Pinpoint the cell where the given text exists, returning its (x, y) midpoint coordinate. 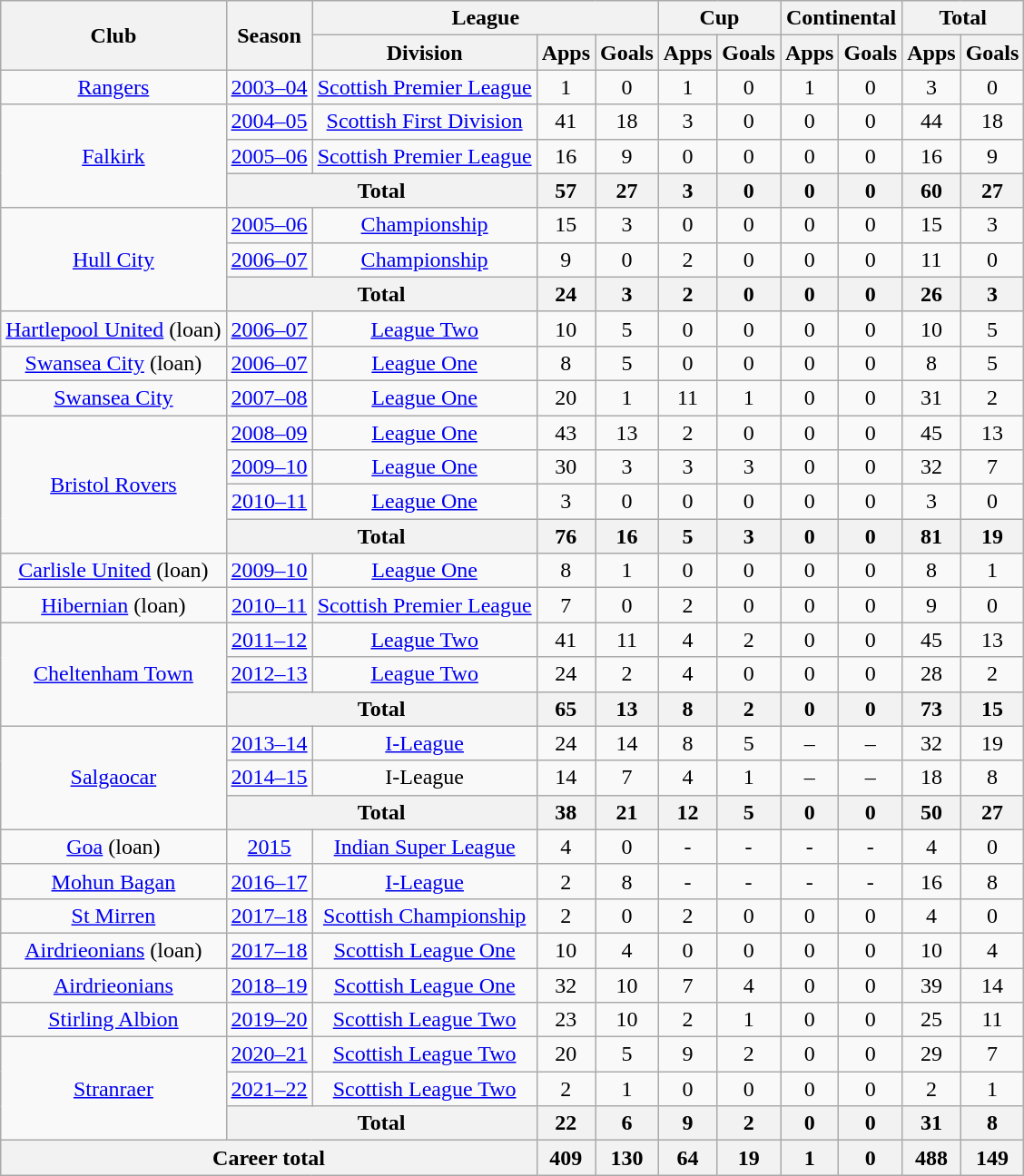
2008–09 (269, 433)
81 (931, 536)
Cheltenham Town (113, 674)
2012–13 (269, 674)
149 (992, 1158)
39 (931, 985)
League (485, 18)
25 (931, 1020)
28 (931, 674)
73 (931, 709)
76 (566, 536)
43 (566, 433)
Airdrieonians (loan) (113, 950)
Swansea City (loan) (113, 363)
Bristol Rovers (113, 485)
Season (269, 35)
2011–12 (269, 640)
2016–17 (269, 881)
Club (113, 35)
2019–20 (269, 1020)
Hibernian (loan) (113, 605)
57 (566, 191)
2003–04 (269, 87)
Career total (269, 1158)
2018–19 (269, 985)
22 (566, 1123)
23 (566, 1020)
2007–08 (269, 397)
Stirling Albion (113, 1020)
29 (931, 1054)
65 (566, 709)
409 (566, 1158)
26 (931, 294)
Hull City (113, 260)
30 (566, 467)
64 (687, 1158)
Salgaocar (113, 778)
2013–14 (269, 743)
130 (627, 1158)
Division (425, 53)
2020–21 (269, 1054)
50 (931, 812)
60 (931, 191)
Goa (loan) (113, 847)
Stranraer (113, 1089)
2021–22 (269, 1089)
Cup (719, 18)
12 (687, 812)
St Mirren (113, 916)
Airdrieonians (113, 985)
Hartlepool United (loan) (113, 328)
488 (931, 1158)
21 (627, 812)
2014–15 (269, 778)
6 (627, 1123)
Carlisle United (loan) (113, 571)
Swansea City (113, 397)
44 (931, 122)
Indian Super League (425, 847)
2015 (269, 847)
Rangers (113, 87)
Continental (842, 18)
Scottish Championship (425, 916)
Falkirk (113, 156)
2004–05 (269, 122)
38 (566, 812)
Scottish First Division (425, 122)
Mohun Bagan (113, 881)
